Determine the (X, Y) coordinate at the center of the cell enclosing the given text.  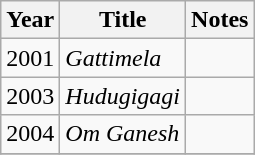
Notes (220, 20)
2003 (30, 96)
Om Ganesh (123, 134)
Hudugigagi (123, 96)
Year (30, 20)
Title (123, 20)
2004 (30, 134)
2001 (30, 58)
Gattimela (123, 58)
